Provide the (x, y) coordinate of the cell's center where the given text is located.  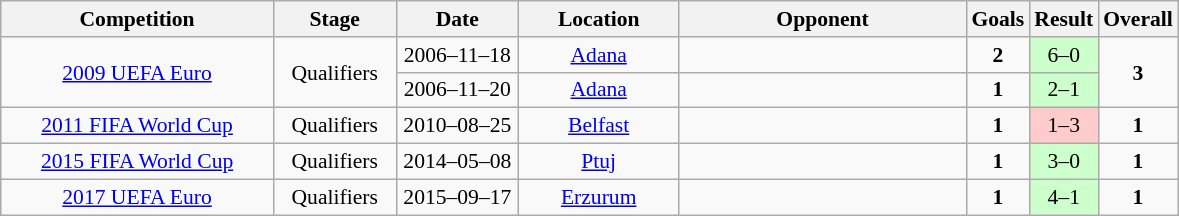
3–0 (1064, 162)
2 (998, 55)
Erzurum (599, 197)
Overall (1138, 19)
Date (458, 19)
2011 FIFA World Cup (138, 126)
Location (599, 19)
Stage (334, 19)
Competition (138, 19)
6–0 (1064, 55)
2009 UEFA Euro (138, 72)
1–3 (1064, 126)
2017 UEFA Euro (138, 197)
2006–11–18 (458, 55)
2010–08–25 (458, 126)
Goals (998, 19)
Result (1064, 19)
2006–11–20 (458, 90)
4–1 (1064, 197)
Opponent (823, 19)
2–1 (1064, 90)
Belfast (599, 126)
2015 FIFA World Cup (138, 162)
2014–05–08 (458, 162)
3 (1138, 72)
2015–09–17 (458, 197)
Ptuj (599, 162)
